From the cell containing the given text, extract its center point as [X, Y] coordinate. 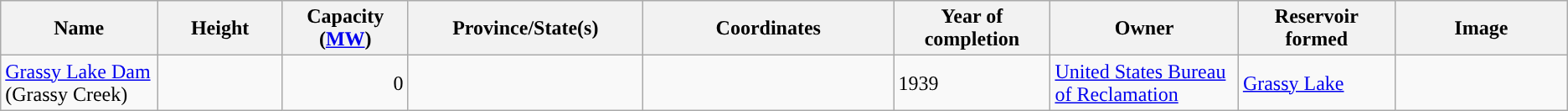
Name [79, 29]
1939 [972, 82]
Coordinates [769, 29]
Grassy Lake [1317, 82]
Owner [1144, 29]
0 [345, 82]
United States Bureau of Reclamation [1144, 82]
Province/State(s) [526, 29]
Grassy Lake Dam (Grassy Creek) [79, 82]
Image [1481, 29]
Year of completion [972, 29]
Height [220, 29]
Reservoir formed [1317, 29]
Capacity (MW) [345, 29]
